Determine the (x, y) coordinate at the center of the cell enclosing the given text.  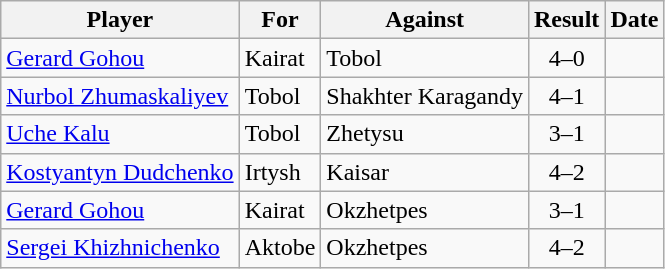
Nurbol Zhumaskaliyev (120, 96)
Player (120, 20)
Date (634, 20)
Uche Kalu (120, 134)
Aktobe (280, 248)
Against (425, 20)
For (280, 20)
Zhetysu (425, 134)
Irtysh (280, 172)
Kaisar (425, 172)
Sergei Khizhnichenko (120, 248)
Shakhter Karagandy (425, 96)
Kostyantyn Dudchenko (120, 172)
4–0 (566, 58)
4–1 (566, 96)
Result (566, 20)
